Extract the [X, Y] coordinate from the center of the cell holding the provided text.  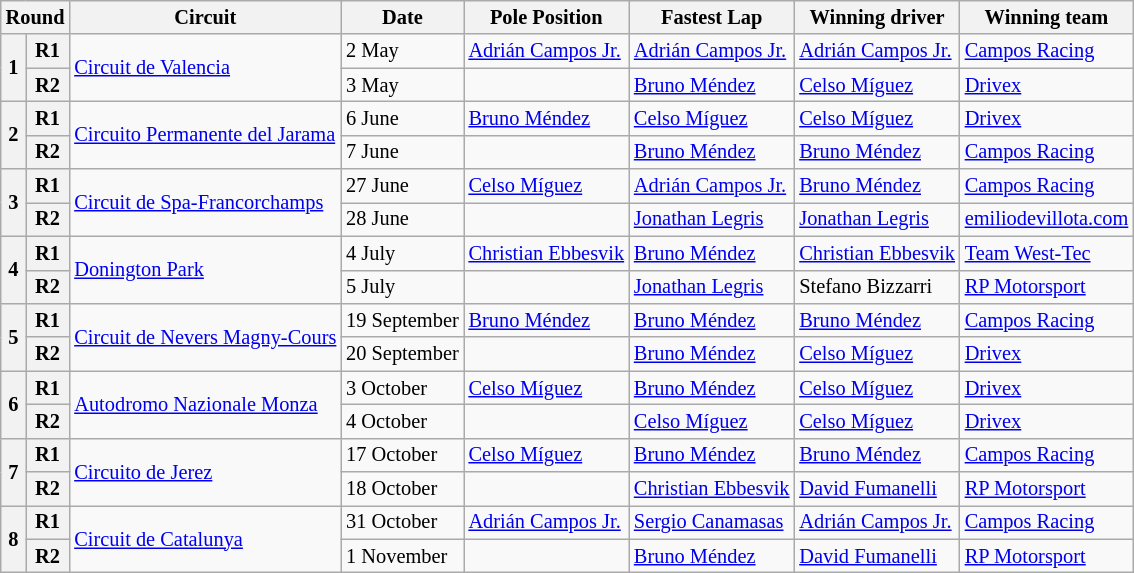
1 [14, 68]
Autodromo Nazionale Monza [205, 404]
Sergio Canamasas [712, 522]
3 October [402, 388]
Winning team [1046, 17]
Winning driver [876, 17]
Round [36, 17]
Circuit de Catalunya [205, 538]
Circuit de Nevers Magny-Cours [205, 336]
Pole Position [546, 17]
Circuito de Jerez [205, 472]
Circuit de Spa-Francorchamps [205, 202]
4 July [402, 253]
31 October [402, 522]
Donington Park [205, 270]
Team West-Tec [1046, 253]
27 June [402, 186]
4 [14, 270]
7 June [402, 152]
5 [14, 336]
Date [402, 17]
6 [14, 404]
Fastest Lap [712, 17]
emiliodevillota.com [1046, 219]
Circuito Permanente del Jarama [205, 134]
1 November [402, 556]
4 October [402, 421]
8 [14, 538]
3 [14, 202]
5 July [402, 287]
18 October [402, 489]
3 May [402, 85]
28 June [402, 219]
20 September [402, 354]
7 [14, 472]
Circuit de Valencia [205, 68]
2 May [402, 51]
Stefano Bizzarri [876, 287]
17 October [402, 455]
19 September [402, 320]
Circuit [205, 17]
2 [14, 134]
6 June [402, 118]
